Detect which cell encompasses the target text, then output its (x, y) center coordinate. 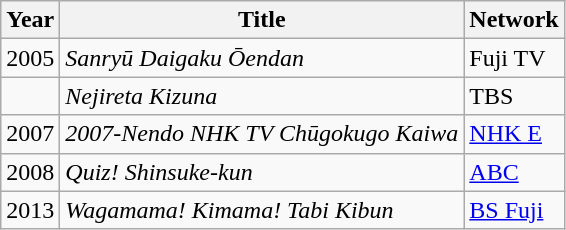
2013 (30, 210)
ABC (514, 172)
2007 (30, 134)
Sanryū Daigaku Ōendan (262, 58)
2008 (30, 172)
Network (514, 20)
BS Fuji (514, 210)
TBS (514, 96)
Nejireta Kizuna (262, 96)
2005 (30, 58)
Wagamama! Kimama! Tabi Kibun (262, 210)
Year (30, 20)
Title (262, 20)
NHK E (514, 134)
Quiz! Shinsuke-kun (262, 172)
Fuji TV (514, 58)
2007-Nendo NHK TV Chūgokugo Kaiwa (262, 134)
